Determine the (x, y) coordinate at the center of the cell enclosing the given text.  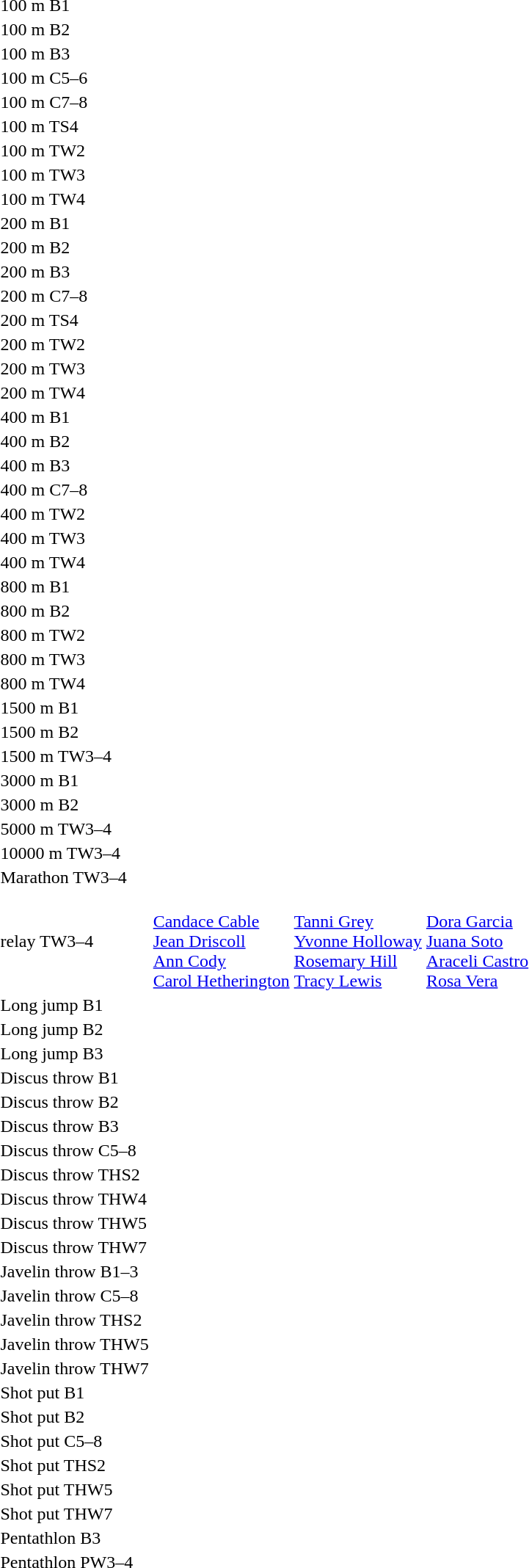
Candace Cable Jean Driscoll Ann Cody Carol Hetherington (222, 941)
Tanni Grey Yvonne Holloway Rosemary Hill Tracy Lewis (358, 941)
Dora Garcia Juana Soto Araceli Castro Rosa Vera (477, 941)
